Search for the cell housing the specified text and yield its (x, y) center coordinate. 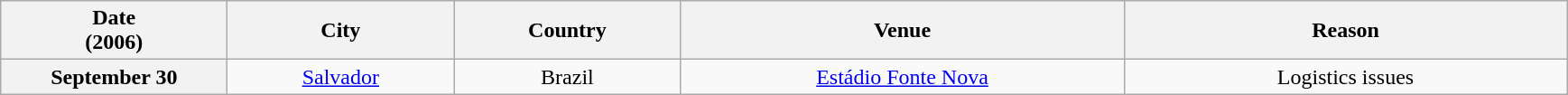
Country (567, 31)
City (341, 31)
Venue (903, 31)
Logistics issues (1345, 77)
Salvador (341, 77)
Reason (1345, 31)
Estádio Fonte Nova (903, 77)
September 30 (114, 77)
Date(2006) (114, 31)
Brazil (567, 77)
